Detect which cell encompasses the target text, then output its [x, y] center coordinate. 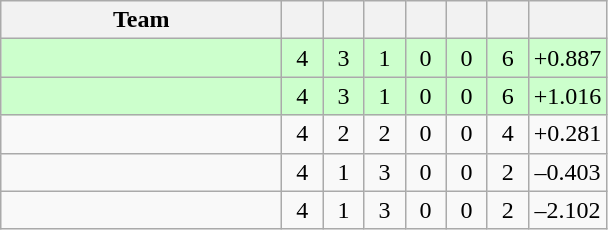
Team [142, 20]
+1.016 [568, 96]
+0.281 [568, 134]
–2.102 [568, 210]
+0.887 [568, 58]
–0.403 [568, 172]
